Locate the cell with the specified text and output its [x, y] center coordinate. 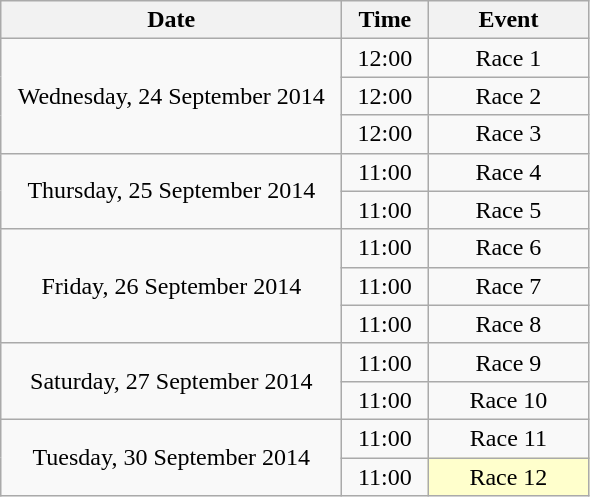
Tuesday, 30 September 2014 [172, 457]
Race 11 [508, 438]
Race 4 [508, 172]
Race 12 [508, 477]
Race 10 [508, 400]
Event [508, 20]
Race 3 [508, 134]
Time [385, 20]
Race 9 [508, 362]
Race 8 [508, 324]
Race 5 [508, 210]
Race 7 [508, 286]
Race 2 [508, 96]
Saturday, 27 September 2014 [172, 381]
Date [172, 20]
Race 6 [508, 248]
Race 1 [508, 58]
Thursday, 25 September 2014 [172, 191]
Friday, 26 September 2014 [172, 286]
Wednesday, 24 September 2014 [172, 96]
